Output the [x, y] coordinate of the center of the cell containing the given text.  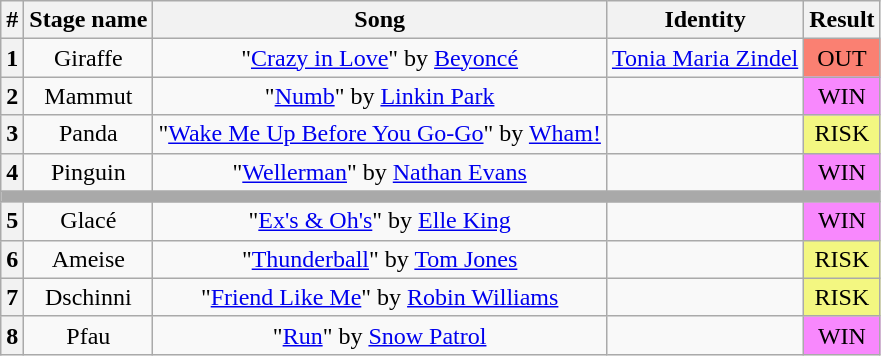
"Numb" by Linkin Park [380, 96]
"Friend Like Me" by Robin Williams [380, 297]
"Run" by Snow Patrol [380, 335]
4 [12, 172]
Mammut [88, 96]
3 [12, 134]
5 [12, 221]
"Crazy in Love" by Beyoncé [380, 58]
7 [12, 297]
OUT [842, 58]
Pfau [88, 335]
Identity [704, 20]
"Ex's & Oh's" by Elle King [380, 221]
# [12, 20]
Ameise [88, 259]
Tonia Maria Zindel [704, 58]
"Wake Me Up Before You Go-Go" by Wham! [380, 134]
8 [12, 335]
Stage name [88, 20]
1 [12, 58]
Pinguin [88, 172]
"Thunderball" by Tom Jones [380, 259]
2 [12, 96]
6 [12, 259]
Panda [88, 134]
Dschinni [88, 297]
Result [842, 20]
"Wellerman" by Nathan Evans [380, 172]
Song [380, 20]
Glacé [88, 221]
Giraffe [88, 58]
